Scan for the cell matching the given text and deliver its (x, y) coordinate at center. 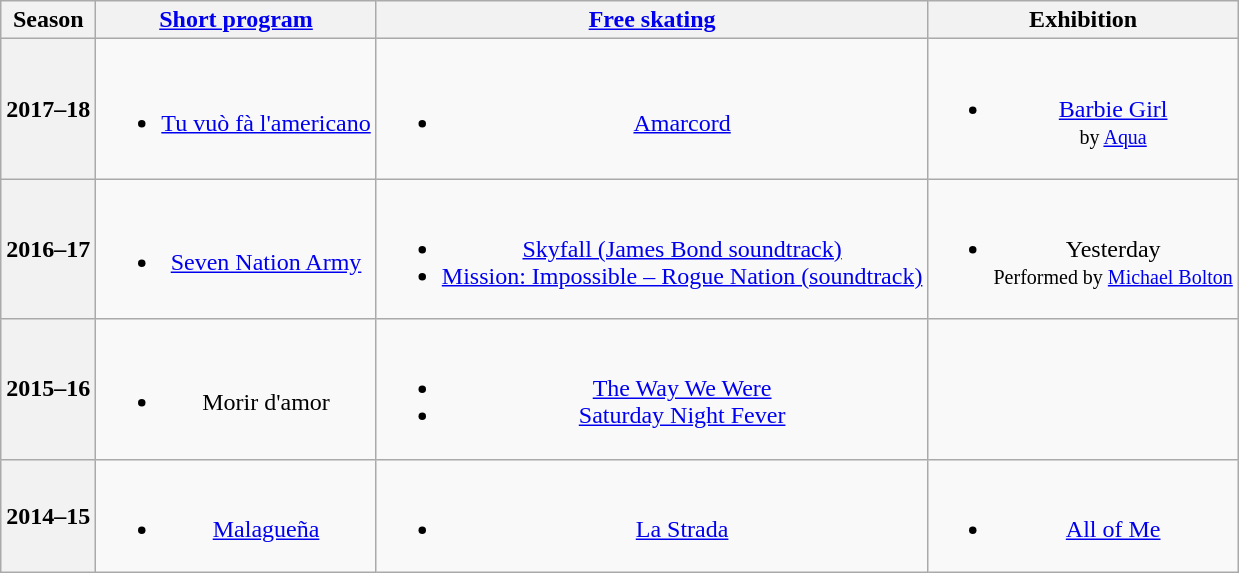
Amarcord (652, 109)
La Strada (652, 516)
Short program (236, 20)
YesterdayPerformed by Michael Bolton (1083, 249)
Barbie Girl by Aqua (1083, 109)
Morir d'amor (236, 389)
Season (48, 20)
Skyfall (James Bond soundtrack) Mission: Impossible – Rogue Nation (soundtrack) (652, 249)
Free skating (652, 20)
Seven Nation Army (236, 249)
2016–17 (48, 249)
2015–16 (48, 389)
The Way We Were Saturday Night Fever (652, 389)
All of Me (1083, 516)
Malagueña (236, 516)
Exhibition (1083, 20)
2014–15 (48, 516)
2017–18 (48, 109)
Tu vuò fà l'americano (236, 109)
